Determine the (X, Y) coordinate at the center of the cell enclosing the given text.  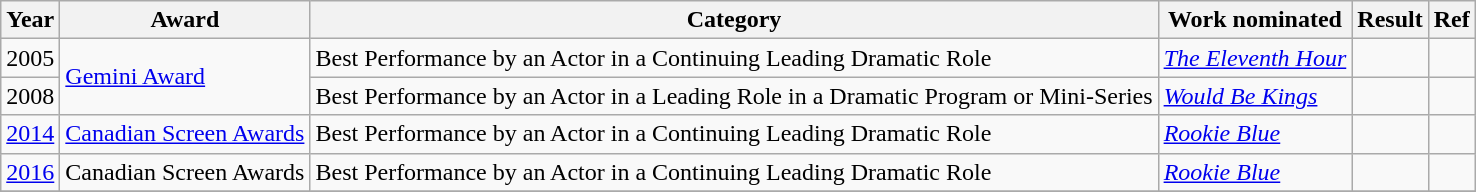
Award (185, 20)
Ref (1452, 20)
Best Performance by an Actor in a Leading Role in a Dramatic Program or Mini-Series (734, 96)
2014 (30, 134)
Gemini Award (185, 77)
Result (1390, 20)
2005 (30, 58)
Work nominated (1255, 20)
2016 (30, 172)
Category (734, 20)
2008 (30, 96)
The Eleventh Hour (1255, 58)
Would Be Kings (1255, 96)
Year (30, 20)
